Determine the (X, Y) coordinate at the center of the cell enclosing the given text.  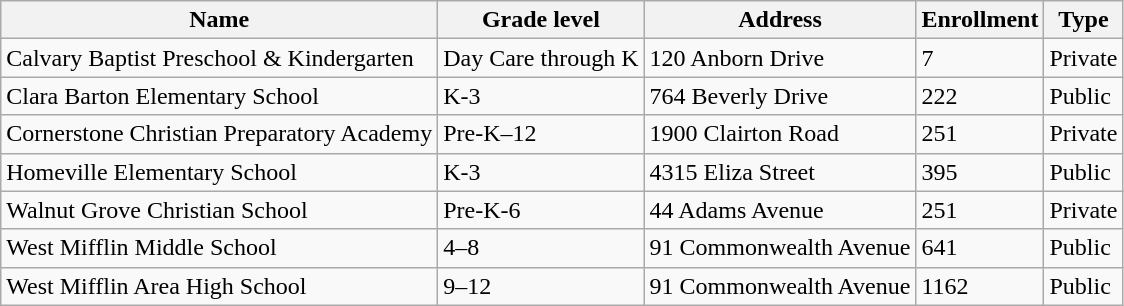
Homeville Elementary School (220, 172)
West Mifflin Area High School (220, 286)
7 (980, 58)
1162 (980, 286)
222 (980, 96)
764 Beverly Drive (780, 96)
4315 Eliza Street (780, 172)
Walnut Grove Christian School (220, 210)
Pre-K–12 (541, 134)
1900 Clairton Road (780, 134)
Grade level (541, 20)
Cornerstone Christian Preparatory Academy (220, 134)
120 Anborn Drive (780, 58)
Address (780, 20)
Name (220, 20)
West Mifflin Middle School (220, 248)
9–12 (541, 286)
44 Adams Avenue (780, 210)
Type (1084, 20)
Pre-K-6 (541, 210)
395 (980, 172)
Day Care through K (541, 58)
4–8 (541, 248)
Clara Barton Elementary School (220, 96)
Calvary Baptist Preschool & Kindergarten (220, 58)
641 (980, 248)
Enrollment (980, 20)
